Capture the cell that displays the provided text and extract its [x, y] central coordinate. 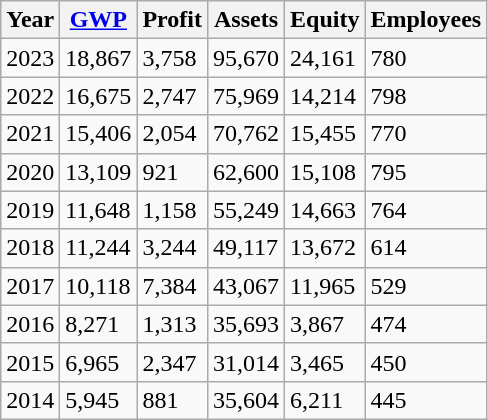
2022 [30, 96]
11,965 [325, 286]
Profit [172, 20]
2,747 [172, 96]
11,648 [98, 210]
14,214 [325, 96]
35,604 [246, 400]
6,211 [325, 400]
43,067 [246, 286]
2,054 [172, 134]
15,108 [325, 172]
24,161 [325, 58]
5,945 [98, 400]
7,384 [172, 286]
Employees [426, 20]
1,313 [172, 324]
GWP [98, 20]
70,762 [246, 134]
Assets [246, 20]
15,406 [98, 134]
10,118 [98, 286]
14,663 [325, 210]
55,249 [246, 210]
795 [426, 172]
780 [426, 58]
2020 [30, 172]
13,109 [98, 172]
18,867 [98, 58]
35,693 [246, 324]
2016 [30, 324]
8,271 [98, 324]
2,347 [172, 362]
3,758 [172, 58]
450 [426, 362]
2018 [30, 248]
921 [172, 172]
1,158 [172, 210]
15,455 [325, 134]
529 [426, 286]
2023 [30, 58]
770 [426, 134]
16,675 [98, 96]
3,244 [172, 248]
2021 [30, 134]
764 [426, 210]
614 [426, 248]
474 [426, 324]
3,867 [325, 324]
2014 [30, 400]
445 [426, 400]
11,244 [98, 248]
Year [30, 20]
95,670 [246, 58]
798 [426, 96]
Equity [325, 20]
881 [172, 400]
49,117 [246, 248]
62,600 [246, 172]
2015 [30, 362]
2017 [30, 286]
6,965 [98, 362]
13,672 [325, 248]
31,014 [246, 362]
75,969 [246, 96]
3,465 [325, 362]
2019 [30, 210]
